From the cell containing the given text, extract its center point as [x, y] coordinate. 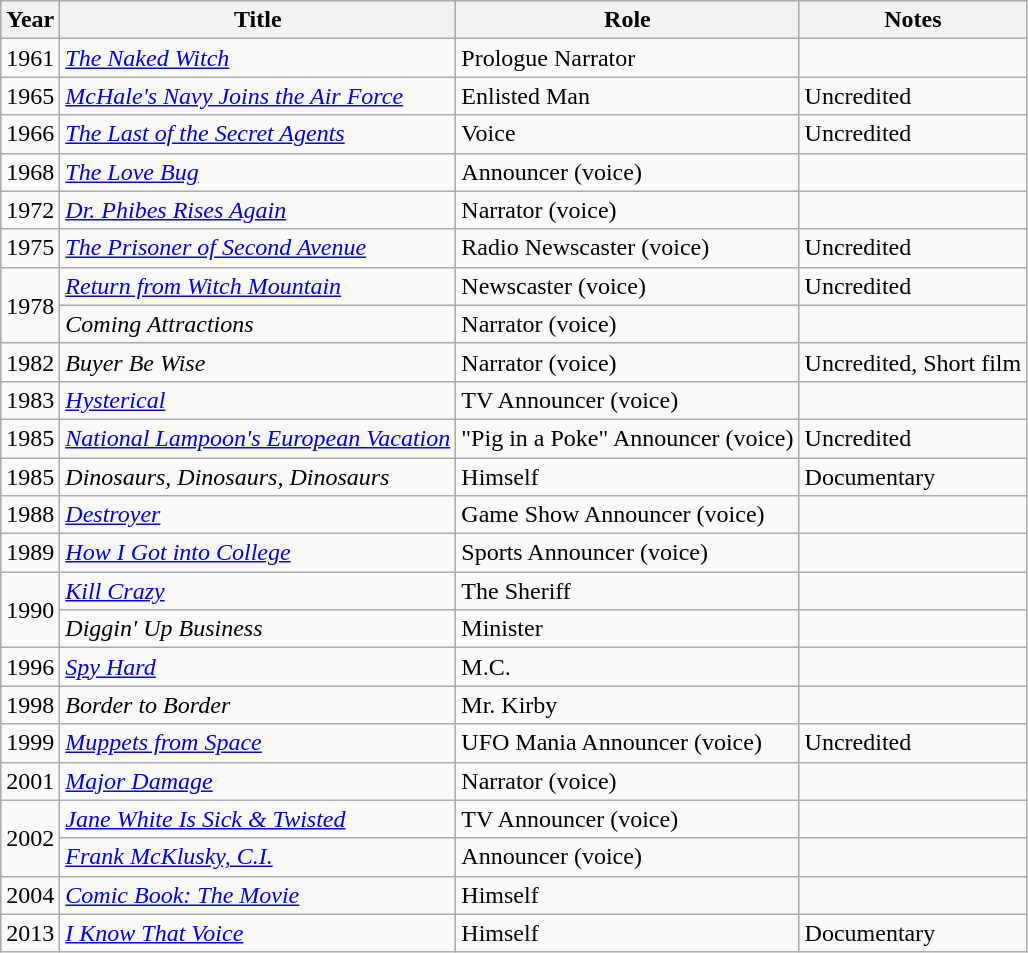
Destroyer [258, 515]
Return from Witch Mountain [258, 286]
2002 [30, 838]
Game Show Announcer (voice) [628, 515]
1989 [30, 553]
1990 [30, 610]
Spy Hard [258, 667]
1996 [30, 667]
National Lampoon's European Vacation [258, 438]
UFO Mania Announcer (voice) [628, 743]
"Pig in a Poke" Announcer (voice) [628, 438]
Diggin' Up Business [258, 629]
Newscaster (voice) [628, 286]
Dinosaurs, Dinosaurs, Dinosaurs [258, 477]
The Sheriff [628, 591]
1978 [30, 305]
The Last of the Secret Agents [258, 134]
1998 [30, 705]
Coming Attractions [258, 324]
1972 [30, 210]
1961 [30, 58]
M.C. [628, 667]
Buyer Be Wise [258, 362]
The Love Bug [258, 172]
Frank McKlusky, C.I. [258, 857]
Role [628, 20]
1982 [30, 362]
Border to Border [258, 705]
1966 [30, 134]
Kill Crazy [258, 591]
The Naked Witch [258, 58]
Title [258, 20]
1988 [30, 515]
Voice [628, 134]
1983 [30, 400]
I Know That Voice [258, 933]
Mr. Kirby [628, 705]
Minister [628, 629]
Notes [913, 20]
1999 [30, 743]
2013 [30, 933]
Enlisted Man [628, 96]
1975 [30, 248]
Dr. Phibes Rises Again [258, 210]
2001 [30, 781]
2004 [30, 895]
The Prisoner of Second Avenue [258, 248]
Major Damage [258, 781]
Jane White Is Sick & Twisted [258, 819]
Radio Newscaster (voice) [628, 248]
Muppets from Space [258, 743]
Year [30, 20]
Uncredited, Short film [913, 362]
Prologue Narrator [628, 58]
1965 [30, 96]
How I Got into College [258, 553]
Hysterical [258, 400]
1968 [30, 172]
McHale's Navy Joins the Air Force [258, 96]
Sports Announcer (voice) [628, 553]
Comic Book: The Movie [258, 895]
